From the cell containing the given text, extract its center point as (x, y) coordinate. 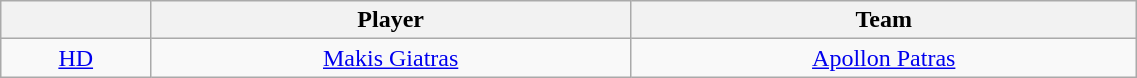
Makis Giatras (391, 58)
Apollon Patras (884, 58)
Team (884, 20)
HD (76, 58)
Player (391, 20)
